From the cell containing the given text, extract its center point as [x, y] coordinate. 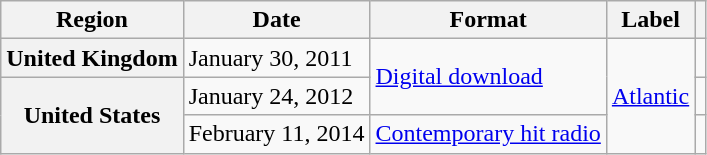
Atlantic [650, 96]
Region [92, 20]
United Kingdom [92, 58]
Contemporary hit radio [488, 134]
Label [650, 20]
United States [92, 115]
Date [276, 20]
January 24, 2012 [276, 96]
Digital download [488, 77]
February 11, 2014 [276, 134]
January 30, 2011 [276, 58]
Format [488, 20]
